Provide the (X, Y) coordinate of the cell's center where the given text is located.  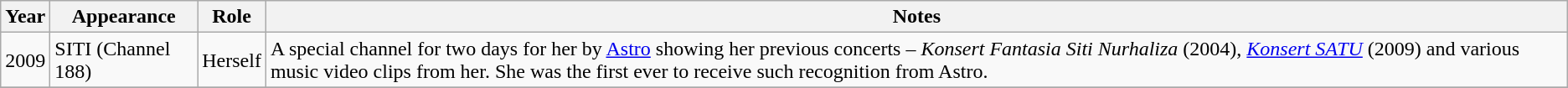
Role (232, 17)
2009 (25, 60)
Year (25, 17)
Notes (916, 17)
Appearance (124, 17)
SITI (Channel 188) (124, 60)
Herself (232, 60)
